Locate the cell with the specified text and output its [x, y] center coordinate. 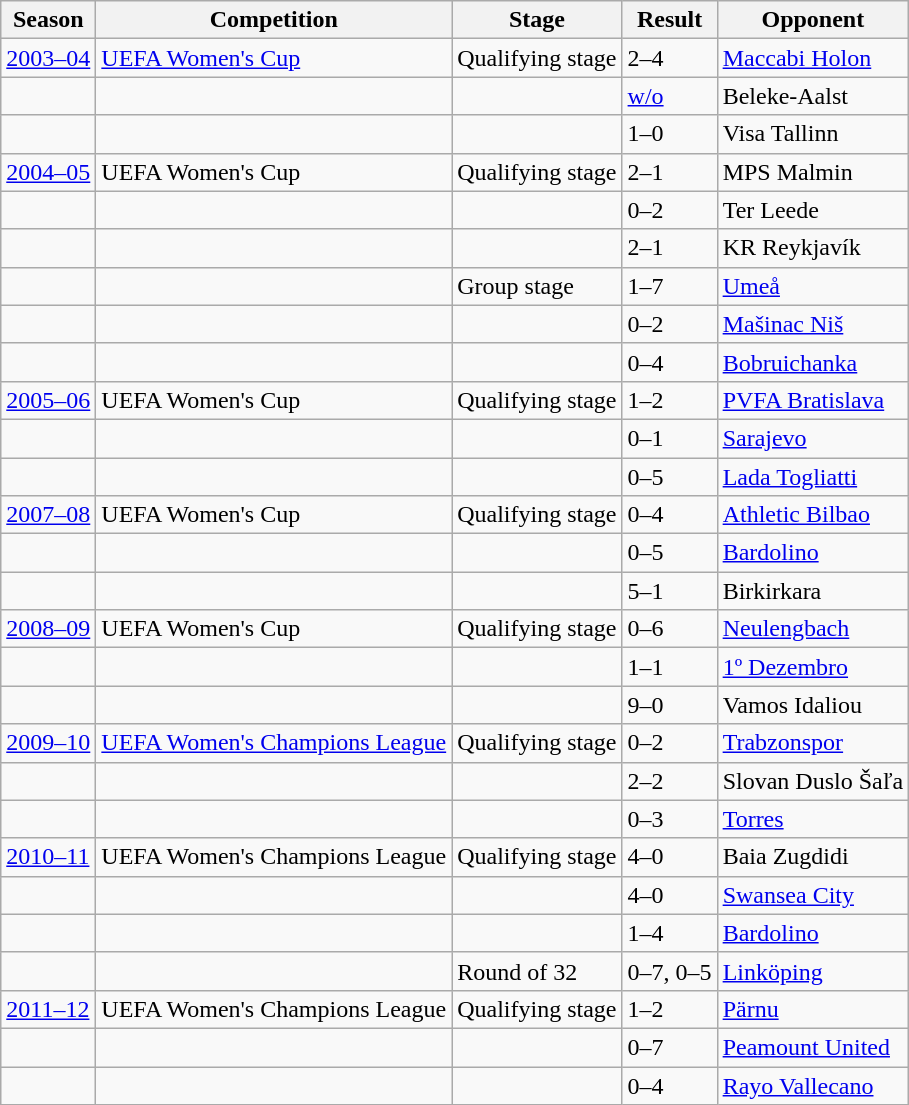
KR Reykjavík [812, 248]
Trabzonspor [812, 743]
Linköping [812, 971]
2008–09 [48, 629]
2–2 [670, 781]
0–3 [670, 819]
w/o [670, 96]
Round of 32 [537, 971]
Bobruichanka [812, 362]
0–7, 0–5 [670, 971]
Season [48, 20]
9–0 [670, 705]
2011–12 [48, 1009]
Sarajevo [812, 438]
Torres [812, 819]
1–4 [670, 933]
Swansea City [812, 895]
Vamos Idaliou [812, 705]
Maccabi Holon [812, 58]
1–7 [670, 286]
MPS Malmin [812, 172]
0–1 [670, 438]
2004–05 [48, 172]
2007–08 [48, 515]
2009–10 [48, 743]
Competition [274, 20]
2005–06 [48, 400]
Slovan Duslo Šaľa [812, 781]
Mašinac Niš [812, 324]
Rayo Vallecano [812, 1085]
0–6 [670, 629]
Opponent [812, 20]
PVFA Bratislava [812, 400]
2003–04 [48, 58]
Athletic Bilbao [812, 515]
1–1 [670, 667]
0–7 [670, 1047]
Ter Leede [812, 210]
5–1 [670, 591]
Peamount United [812, 1047]
Stage [537, 20]
Baia Zugdidi [812, 857]
2010–11 [48, 857]
Result [670, 20]
Umeå [812, 286]
1–0 [670, 134]
Birkirkara [812, 591]
Pärnu [812, 1009]
Beleke-Aalst [812, 96]
Visa Tallinn [812, 134]
Neulengbach [812, 629]
Group stage [537, 286]
1º Dezembro [812, 667]
2–4 [670, 58]
Lada Togliatti [812, 477]
